Provide the (x, y) coordinate of the cell's center where the given text is located.  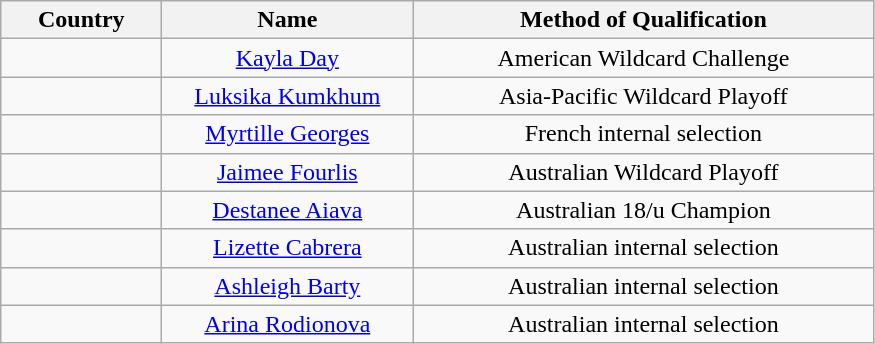
Asia-Pacific Wildcard Playoff (644, 96)
Kayla Day (288, 58)
Country (82, 20)
Arina Rodionova (288, 324)
Destanee Aiava (288, 210)
French internal selection (644, 134)
Myrtille Georges (288, 134)
Name (288, 20)
Jaimee Fourlis (288, 172)
Australian Wildcard Playoff (644, 172)
Ashleigh Barty (288, 286)
American Wildcard Challenge (644, 58)
Australian 18/u Champion (644, 210)
Method of Qualification (644, 20)
Luksika Kumkhum (288, 96)
Lizette Cabrera (288, 248)
